Determine the [x, y] coordinate at the center of the cell enclosing the given text.  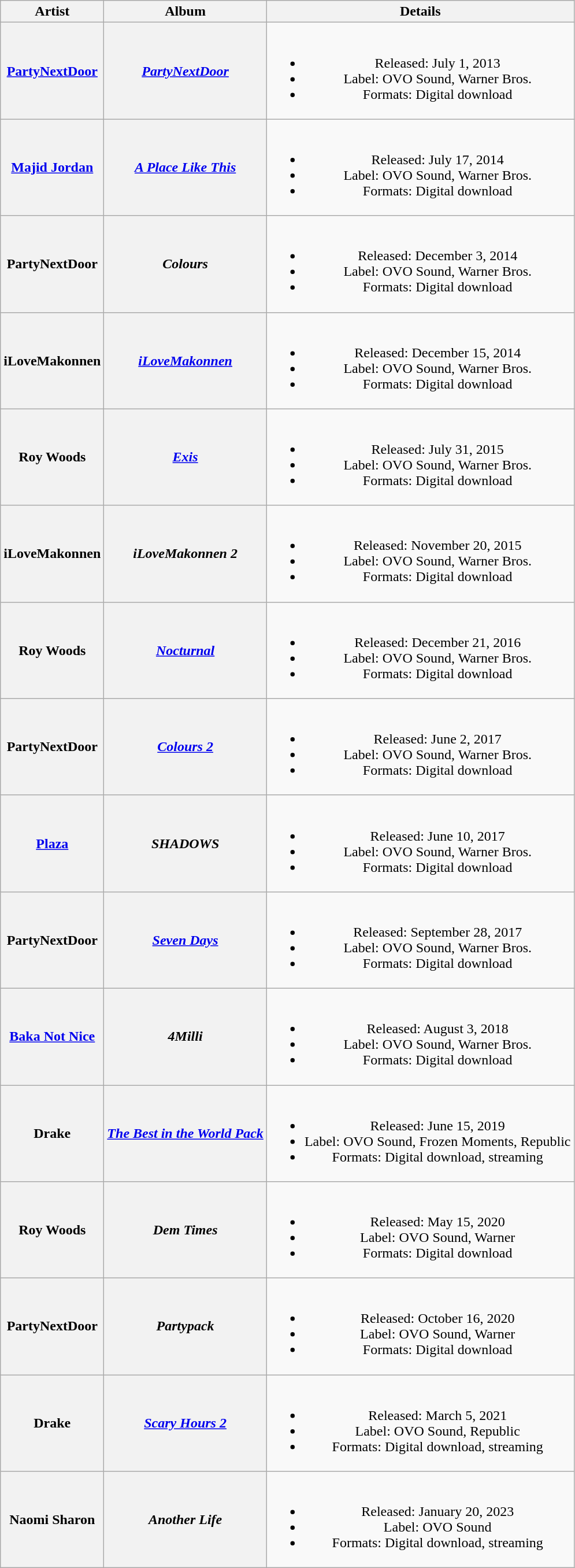
A Place Like This [186, 168]
Released: November 20, 2015Label: OVO Sound, Warner Bros.Formats: Digital download [420, 554]
Majid Jordan [52, 168]
Released: September 28, 2017Label: OVO Sound, Warner Bros.Formats: Digital download [420, 940]
Released: December 21, 2016Label: OVO Sound, Warner Bros.Formats: Digital download [420, 650]
Scary Hours 2 [186, 1423]
Released: March 5, 2021Label: OVO Sound, RepublicFormats: Digital download, streaming [420, 1423]
Partypack [186, 1326]
Baka Not Nice [52, 1036]
Another Life [186, 1519]
Released: June 2, 2017Label: OVO Sound, Warner Bros.Formats: Digital download [420, 747]
Dem Times [186, 1230]
Details [420, 12]
Released: July 31, 2015Label: OVO Sound, Warner Bros.Formats: Digital download [420, 457]
Album [186, 12]
Released: June 10, 2017Label: OVO Sound, Warner Bros.Formats: Digital download [420, 843]
Nocturnal [186, 650]
Artist [52, 12]
Released: December 3, 2014Label: OVO Sound, Warner Bros.Formats: Digital download [420, 264]
Released: August 3, 2018Label: OVO Sound, Warner Bros.Formats: Digital download [420, 1036]
Naomi Sharon [52, 1519]
iLoveMakonnen 2 [186, 554]
Released: July 17, 2014Label: OVO Sound, Warner Bros.Formats: Digital download [420, 168]
Plaza [52, 843]
Colours [186, 264]
Exis [186, 457]
Released: July 1, 2013Label: OVO Sound, Warner Bros.Formats: Digital download [420, 71]
Released: June 15, 2019Label: OVO Sound, Frozen Moments, RepublicFormats: Digital download, streaming [420, 1133]
Released: May 15, 2020Label: OVO Sound, WarnerFormats: Digital download [420, 1230]
The Best in the World Pack [186, 1133]
Colours 2 [186, 747]
Released: January 20, 2023Label: OVO SoundFormats: Digital download, streaming [420, 1519]
Released: December 15, 2014Label: OVO Sound, Warner Bros.Formats: Digital download [420, 361]
4Milli [186, 1036]
Released: October 16, 2020Label: OVO Sound, WarnerFormats: Digital download [420, 1326]
SHADOWS [186, 843]
Seven Days [186, 940]
